Search for the cell housing the specified text and yield its (X, Y) center coordinate. 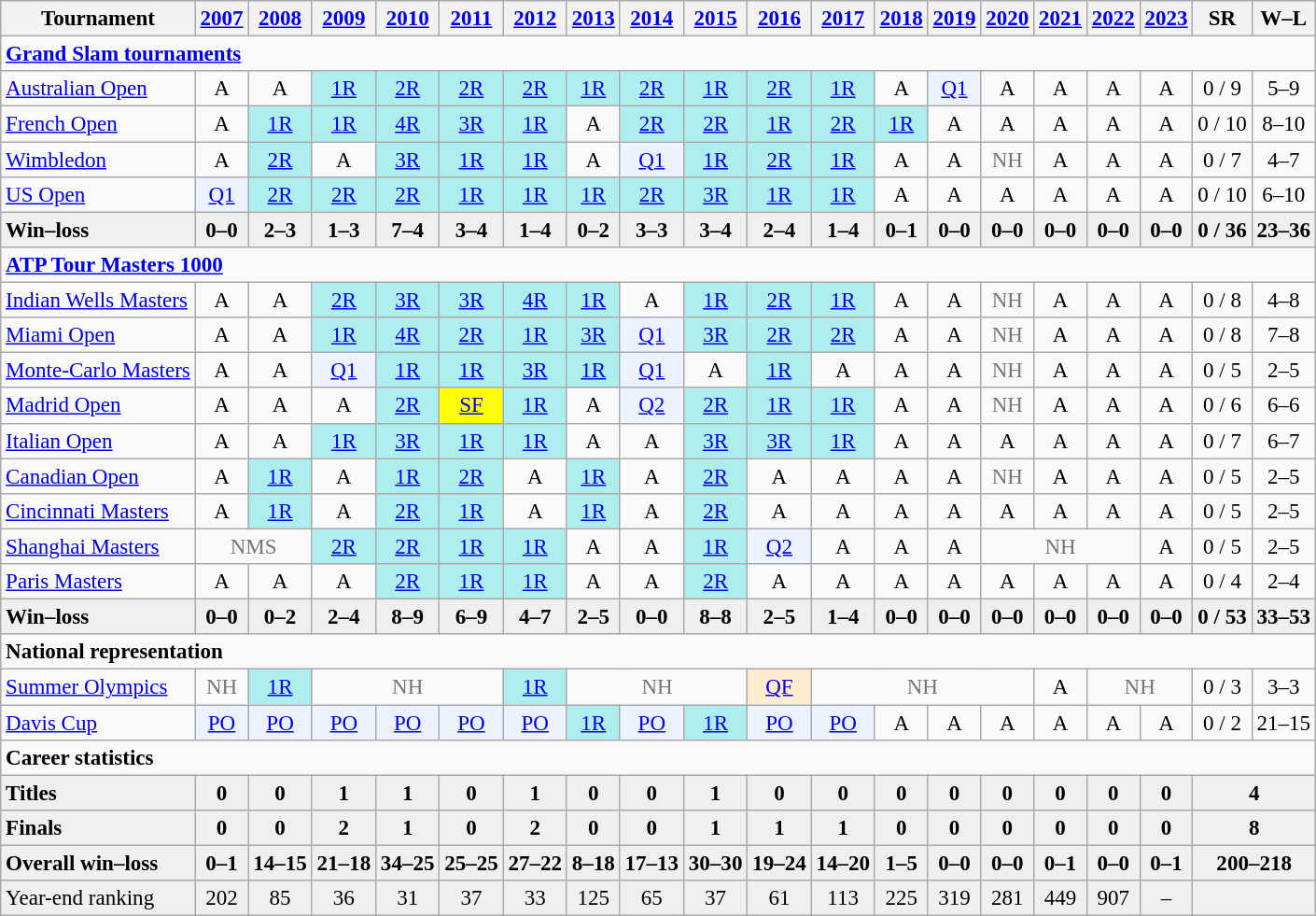
65 (651, 898)
Overall win–loss (98, 864)
Grand Slam tournaments (659, 54)
Finals (98, 828)
907 (1113, 898)
2023 (1167, 19)
2022 (1113, 19)
Australian Open (98, 89)
281 (1008, 898)
Summer Olympics (98, 687)
8–8 (715, 617)
21–15 (1283, 723)
4 (1254, 793)
6–9 (471, 617)
French Open (98, 124)
2–3 (280, 230)
25–25 (471, 864)
2009 (343, 19)
8–18 (594, 864)
200–218 (1254, 864)
0 / 53 (1223, 617)
34–25 (408, 864)
Monte-Carlo Masters (98, 371)
6–7 (1283, 441)
2007 (222, 19)
2021 (1060, 19)
36 (343, 898)
2008 (280, 19)
Year-end ranking (98, 898)
14–20 (843, 864)
125 (594, 898)
2015 (715, 19)
5–9 (1283, 89)
Miami Open (98, 335)
33 (535, 898)
30–30 (715, 864)
Titles (98, 793)
449 (1060, 898)
8–10 (1283, 124)
113 (843, 898)
2019 (954, 19)
SF (471, 406)
31 (408, 898)
27–22 (535, 864)
2017 (843, 19)
319 (954, 898)
6–6 (1283, 406)
2010 (408, 19)
Italian Open (98, 441)
2016 (779, 19)
2018 (902, 19)
2013 (594, 19)
8 (1254, 828)
8–9 (408, 617)
7–8 (1283, 335)
85 (280, 898)
61 (779, 898)
0 / 9 (1223, 89)
ATP Tour Masters 1000 (659, 265)
19–24 (779, 864)
23–36 (1283, 230)
Davis Cup (98, 723)
6–10 (1283, 195)
Tournament (98, 19)
Indian Wells Masters (98, 301)
2014 (651, 19)
4–8 (1283, 301)
National representation (659, 652)
2011 (471, 19)
Madrid Open (98, 406)
US Open (98, 195)
33–53 (1283, 617)
Canadian Open (98, 476)
0 / 2 (1223, 723)
0 / 6 (1223, 406)
Wimbledon (98, 160)
W–L (1283, 19)
2020 (1008, 19)
0 / 3 (1223, 687)
2012 (535, 19)
NMS (254, 546)
SR (1223, 19)
QF (779, 687)
17–13 (651, 864)
0 / 4 (1223, 582)
Shanghai Masters (98, 546)
Cincinnati Masters (98, 512)
202 (222, 898)
– (1167, 898)
225 (902, 898)
Career statistics (659, 758)
1–5 (902, 864)
Paris Masters (98, 582)
1–3 (343, 230)
21–18 (343, 864)
14–15 (280, 864)
7–4 (408, 230)
0 / 36 (1223, 230)
